Locate the cell with the specified text and output its (x, y) center coordinate. 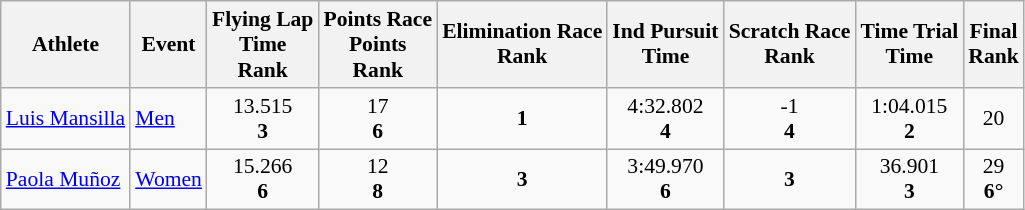
Ind PursuitTime (665, 44)
13.5153 (262, 118)
Scratch RaceRank (790, 44)
4:32.8024 (665, 118)
Event (168, 44)
Paola Muñoz (66, 180)
Time TrialTime (909, 44)
128 (378, 180)
Women (168, 180)
20 (994, 118)
15.2666 (262, 180)
3:49.9706 (665, 180)
Luis Mansilla (66, 118)
FinalRank (994, 44)
Points RacePointsRank (378, 44)
1:04.0152 (909, 118)
Athlete (66, 44)
Men (168, 118)
36.9013 (909, 180)
176 (378, 118)
-14 (790, 118)
Flying LapTimeRank (262, 44)
Elimination RaceRank (522, 44)
296° (994, 180)
1 (522, 118)
